Find where the given text appears and provide that cell's center as [x, y] coordinate. 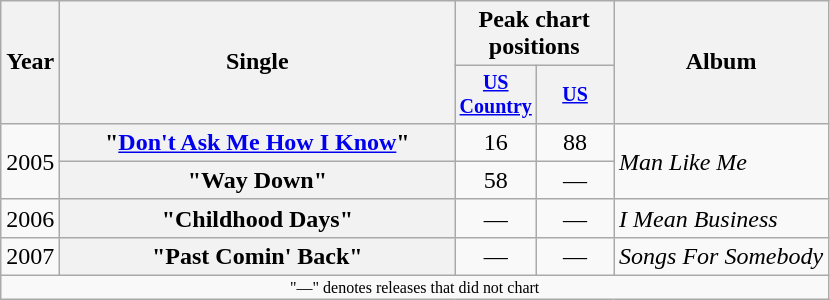
2006 [30, 218]
16 [496, 142]
"—" denotes releases that did not chart [415, 288]
US [576, 94]
"Way Down" [258, 180]
"Childhood Days" [258, 218]
Single [258, 62]
2005 [30, 161]
Peak chartpositions [534, 34]
Year [30, 62]
US Country [496, 94]
58 [496, 180]
88 [576, 142]
"Past Comin' Back" [258, 256]
Man Like Me [722, 161]
"Don't Ask Me How I Know" [258, 142]
2007 [30, 256]
Album [722, 62]
I Mean Business [722, 218]
Songs For Somebody [722, 256]
